Return [x, y] of the center of cell containing provided text 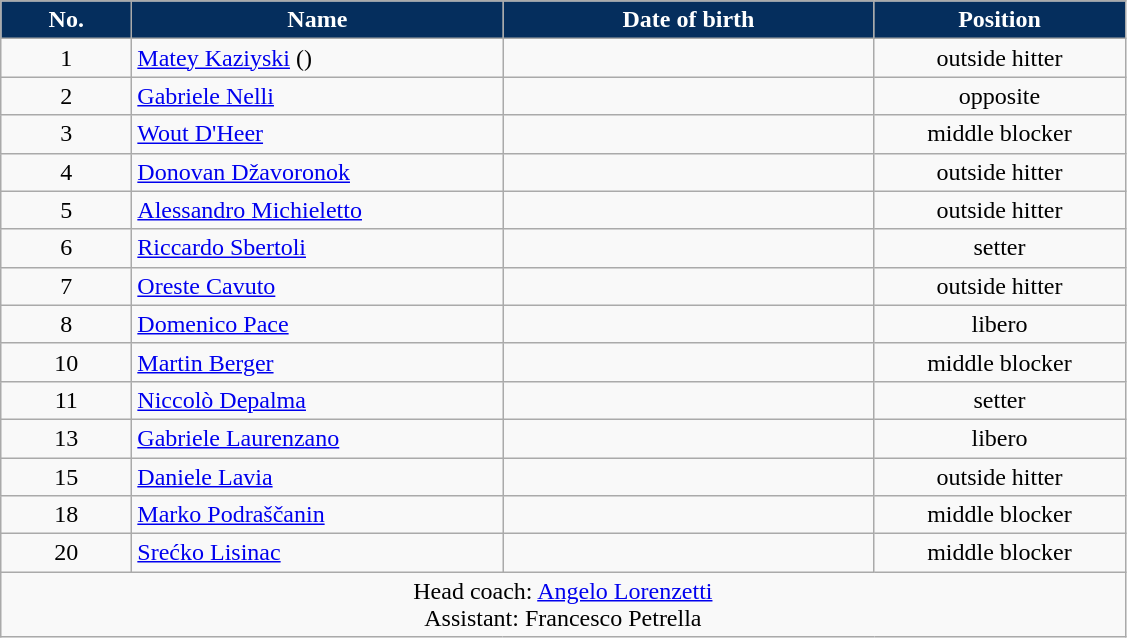
Martin Berger [318, 362]
Oreste Cavuto [318, 286]
Niccolò Depalma [318, 400]
Domenico Pace [318, 324]
20 [66, 553]
Gabriele Laurenzano [318, 438]
18 [66, 515]
10 [66, 362]
Donovan Džavoronok [318, 172]
1 [66, 58]
Head coach: Angelo LorenzettiAssistant: Francesco Petrella [563, 604]
13 [66, 438]
Daniele Lavia [318, 477]
Riccardo Sbertoli [318, 248]
15 [66, 477]
4 [66, 172]
2 [66, 96]
opposite [1000, 96]
Srećko Lisinac [318, 553]
11 [66, 400]
Alessandro Michieletto [318, 210]
Name [318, 20]
5 [66, 210]
No. [66, 20]
Wout D'Heer [318, 134]
Marko Podraščanin [318, 515]
Gabriele Nelli [318, 96]
6 [66, 248]
8 [66, 324]
Matey Kaziyski () [318, 58]
7 [66, 286]
Position [1000, 20]
3 [66, 134]
Date of birth [688, 20]
